Provide the [x, y] coordinate of the cell's center where the given text is located.  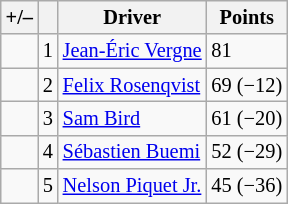
81 [248, 51]
1 [48, 51]
Sébastien Buemi [132, 152]
Felix Rosenqvist [132, 85]
Nelson Piquet Jr. [132, 186]
Jean-Éric Vergne [132, 51]
4 [48, 152]
69 (−12) [248, 85]
5 [48, 186]
2 [48, 85]
Driver [132, 17]
Points [248, 17]
3 [48, 118]
61 (−20) [248, 118]
Sam Bird [132, 118]
45 (−36) [248, 186]
+/– [20, 17]
52 (−29) [248, 152]
